For the text-containing cell, return its midpoint in (X, Y) coordinate format. 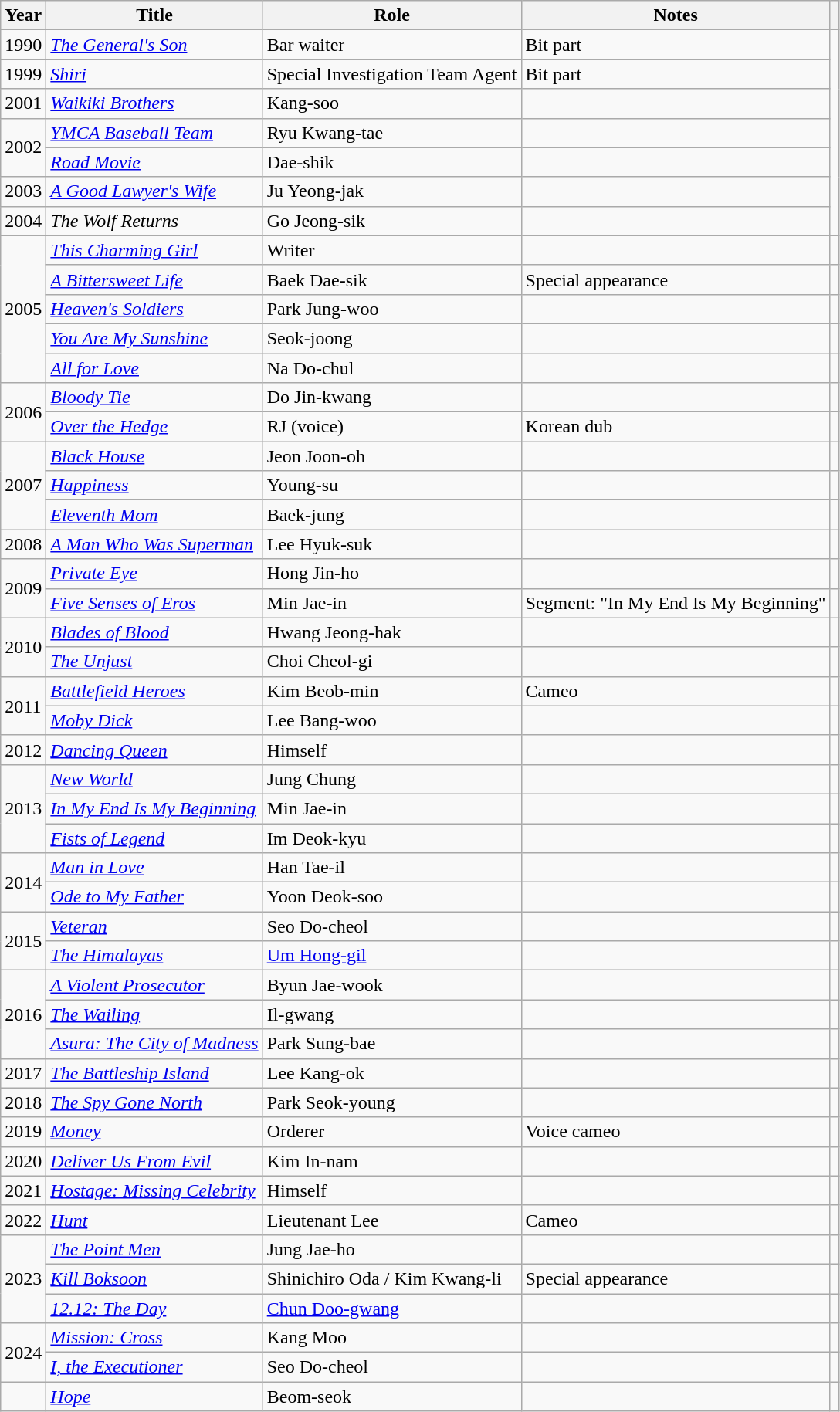
2011 (23, 706)
2024 (23, 1353)
2016 (23, 1014)
Beom-seok (392, 1397)
Kim Beob-min (392, 691)
The Wailing (154, 1014)
Shinichiro Oda / Kim Kwang-li (392, 1278)
Na Do-chul (392, 368)
Hong Jin-ho (392, 574)
Title (154, 15)
Jeon Joon-oh (392, 456)
The Battleship Island (154, 1073)
Moby Dick (154, 720)
2021 (23, 1190)
You Are My Sunshine (154, 338)
Special Investigation Team Agent (392, 74)
2022 (23, 1220)
Over the Hedge (154, 427)
Lee Kang-ok (392, 1073)
12.12: The Day (154, 1309)
Mission: Cross (154, 1338)
Park Seok-young (392, 1102)
Baek Dae-sik (392, 279)
Park Jung-woo (392, 309)
The Point Men (154, 1249)
The Wolf Returns (154, 221)
Waikiki Brothers (154, 103)
Shiri (154, 74)
The Himalayas (154, 956)
Road Movie (154, 162)
2007 (23, 486)
Black House (154, 456)
RJ (voice) (392, 427)
Ode to My Father (154, 897)
Dae-shik (392, 162)
2012 (23, 750)
1999 (23, 74)
Hunt (154, 1220)
Year (23, 15)
Kang-soo (392, 103)
Voice cameo (676, 1132)
Lieutenant Lee (392, 1220)
Lee Bang-woo (392, 720)
Ju Yeong-jak (392, 191)
In My End Is My Beginning (154, 808)
Jung Jae-ho (392, 1249)
Five Senses of Eros (154, 603)
Segment: "In My End Is My Beginning" (676, 603)
2006 (23, 412)
Han Tae-il (392, 868)
This Charming Girl (154, 250)
Private Eye (154, 574)
Battlefield Heroes (154, 691)
Bloody Tie (154, 398)
Writer (392, 250)
Dancing Queen (154, 750)
All for Love (154, 368)
Kill Boksoon (154, 1278)
A Good Lawyer's Wife (154, 191)
Veteran (154, 926)
2018 (23, 1102)
The General's Son (154, 45)
Hwang Jeong-hak (392, 632)
2019 (23, 1132)
I, the Executioner (154, 1367)
2003 (23, 191)
Il-gwang (392, 1014)
Bar waiter (392, 45)
Eleventh Mom (154, 515)
Park Sung-bae (392, 1044)
Baek-jung (392, 515)
Money (154, 1132)
A Violent Prosecutor (154, 985)
Seok-joong (392, 338)
Role (392, 15)
1990 (23, 45)
New World (154, 779)
Notes (676, 15)
2002 (23, 147)
Hope (154, 1397)
Kang Moo (392, 1338)
Happiness (154, 486)
Lee Hyuk-suk (392, 544)
Blades of Blood (154, 632)
2017 (23, 1073)
2014 (23, 882)
A Man Who Was Superman (154, 544)
Young-su (392, 486)
2008 (23, 544)
YMCA Baseball Team (154, 133)
2005 (23, 309)
2013 (23, 808)
2004 (23, 221)
Choi Cheol-gi (392, 662)
2001 (23, 103)
Hostage: Missing Celebrity (154, 1190)
Korean dub (676, 427)
Fists of Legend (154, 838)
The Unjust (154, 662)
Im Deok-kyu (392, 838)
Go Jeong-sik (392, 221)
A Bittersweet Life (154, 279)
Chun Doo-gwang (392, 1309)
2009 (23, 588)
Byun Jae-wook (392, 985)
2020 (23, 1161)
Asura: The City of Madness (154, 1044)
Deliver Us From Evil (154, 1161)
Ryu Kwang-tae (392, 133)
Jung Chung (392, 779)
2023 (23, 1278)
Yoon Deok-soo (392, 897)
Um Hong-gil (392, 956)
Heaven's Soldiers (154, 309)
Kim In-nam (392, 1161)
2015 (23, 941)
Orderer (392, 1132)
Man in Love (154, 868)
The Spy Gone North (154, 1102)
Do Jin-kwang (392, 398)
2010 (23, 647)
